Scan for the cell matching the given text and deliver its (X, Y) coordinate at center. 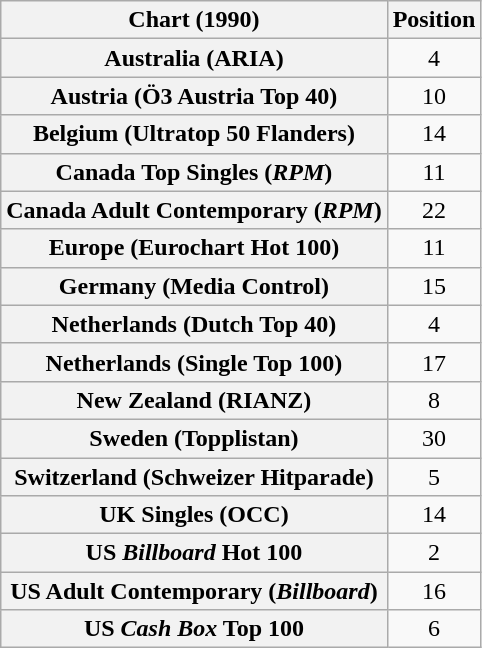
15 (434, 286)
2 (434, 553)
Europe (Eurochart Hot 100) (194, 248)
6 (434, 629)
Switzerland (Schweizer Hitparade) (194, 477)
30 (434, 438)
Position (434, 20)
16 (434, 591)
Netherlands (Dutch Top 40) (194, 324)
UK Singles (OCC) (194, 515)
Canada Adult Contemporary (RPM) (194, 210)
8 (434, 400)
Austria (Ö3 Austria Top 40) (194, 96)
Sweden (Topplistan) (194, 438)
New Zealand (RIANZ) (194, 400)
Chart (1990) (194, 20)
Netherlands (Single Top 100) (194, 362)
Belgium (Ultratop 50 Flanders) (194, 134)
Australia (ARIA) (194, 58)
Canada Top Singles (RPM) (194, 172)
US Billboard Hot 100 (194, 553)
17 (434, 362)
Germany (Media Control) (194, 286)
US Cash Box Top 100 (194, 629)
22 (434, 210)
5 (434, 477)
10 (434, 96)
US Adult Contemporary (Billboard) (194, 591)
